Capture the cell that displays the provided text and extract its [X, Y] central coordinate. 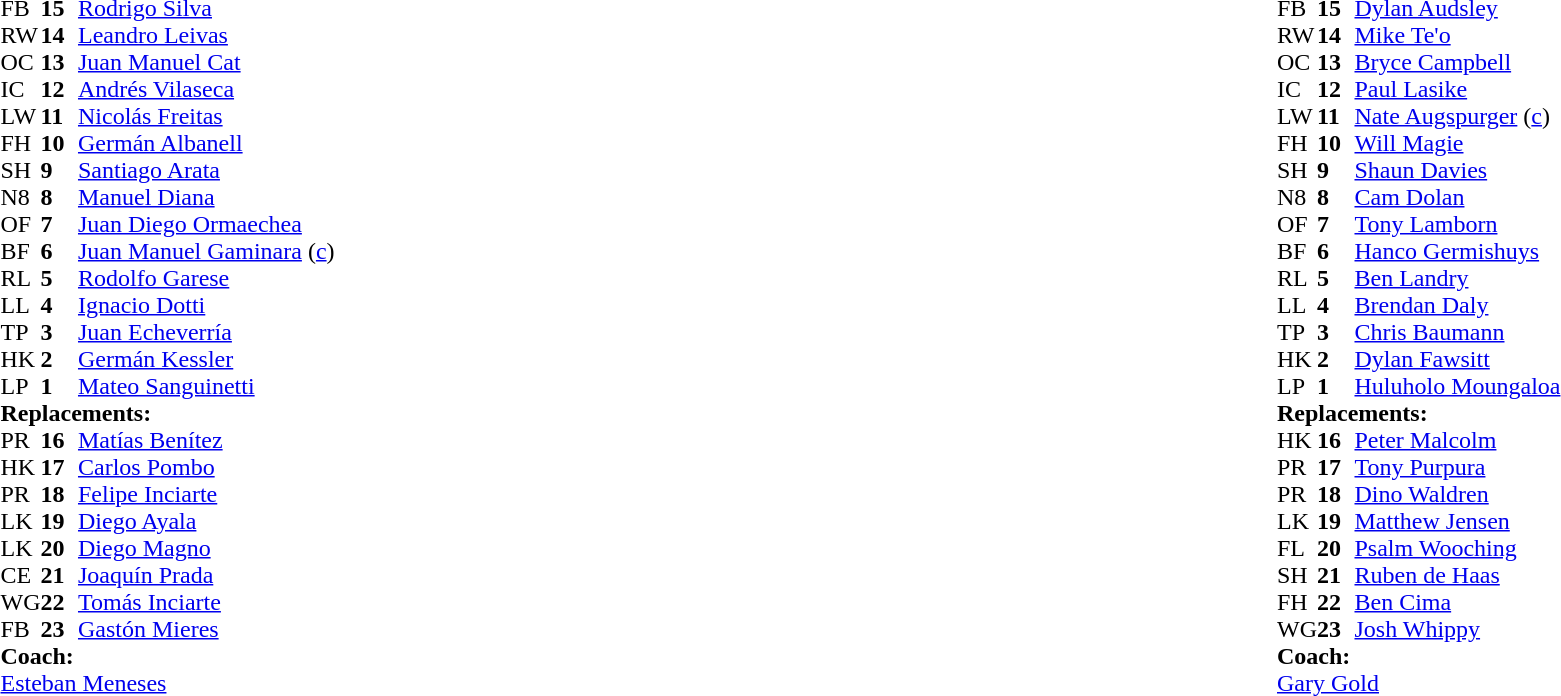
Diego Magno [206, 548]
Josh Whippy [1457, 630]
Gastón Mieres [206, 630]
Dino Waldren [1457, 494]
Tomás Inciarte [206, 602]
FB [20, 630]
Felipe Inciarte [206, 494]
Germán Albanell [206, 144]
FL [1297, 548]
Ben Landry [1457, 278]
CE [20, 576]
Matías Benítez [206, 440]
Rodolfo Garese [206, 278]
Ben Cima [1457, 602]
Santiago Arata [206, 170]
Cam Dolan [1457, 198]
Ruben de Haas [1457, 576]
Juan Manuel Gaminara (c) [206, 252]
Nate Augspurger (c) [1457, 116]
Shaun Davies [1457, 170]
Juan Diego Ormaechea [206, 224]
Paul Lasike [1457, 90]
Mateo Sanguinetti [206, 386]
Juan Manuel Cat [206, 62]
Leandro Leivas [206, 36]
Ignacio Dotti [206, 306]
Bryce Campbell [1457, 62]
Mike Te'o [1457, 36]
Juan Echeverría [206, 332]
Will Magie [1457, 144]
Andrés Vilaseca [206, 90]
Manuel Diana [206, 198]
Brendan Daly [1457, 306]
Dylan Fawsitt [1457, 360]
Nicolás Freitas [206, 116]
Psalm Wooching [1457, 548]
Carlos Pombo [206, 468]
Joaquín Prada [206, 576]
Germán Kessler [206, 360]
Tony Purpura [1457, 468]
Huluholo Moungaloa [1457, 386]
Matthew Jensen [1457, 522]
Tony Lamborn [1457, 224]
Diego Ayala [206, 522]
Chris Baumann [1457, 332]
Hanco Germishuys [1457, 252]
Peter Malcolm [1457, 440]
